Pinpoint the cell where the given text exists, returning its (X, Y) midpoint coordinate. 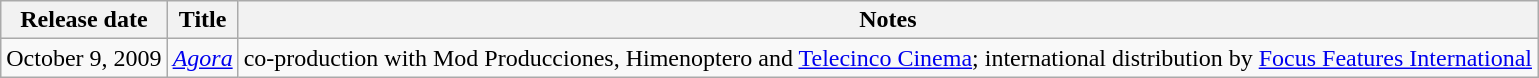
co-production with Mod Producciones, Himenoptero and Telecinco Cinema; international distribution by Focus Features International (888, 58)
Release date (84, 20)
October 9, 2009 (84, 58)
Title (202, 20)
Agora (202, 58)
Notes (888, 20)
